Identify which cell holds the provided text, then report its (X, Y) central coordinate. 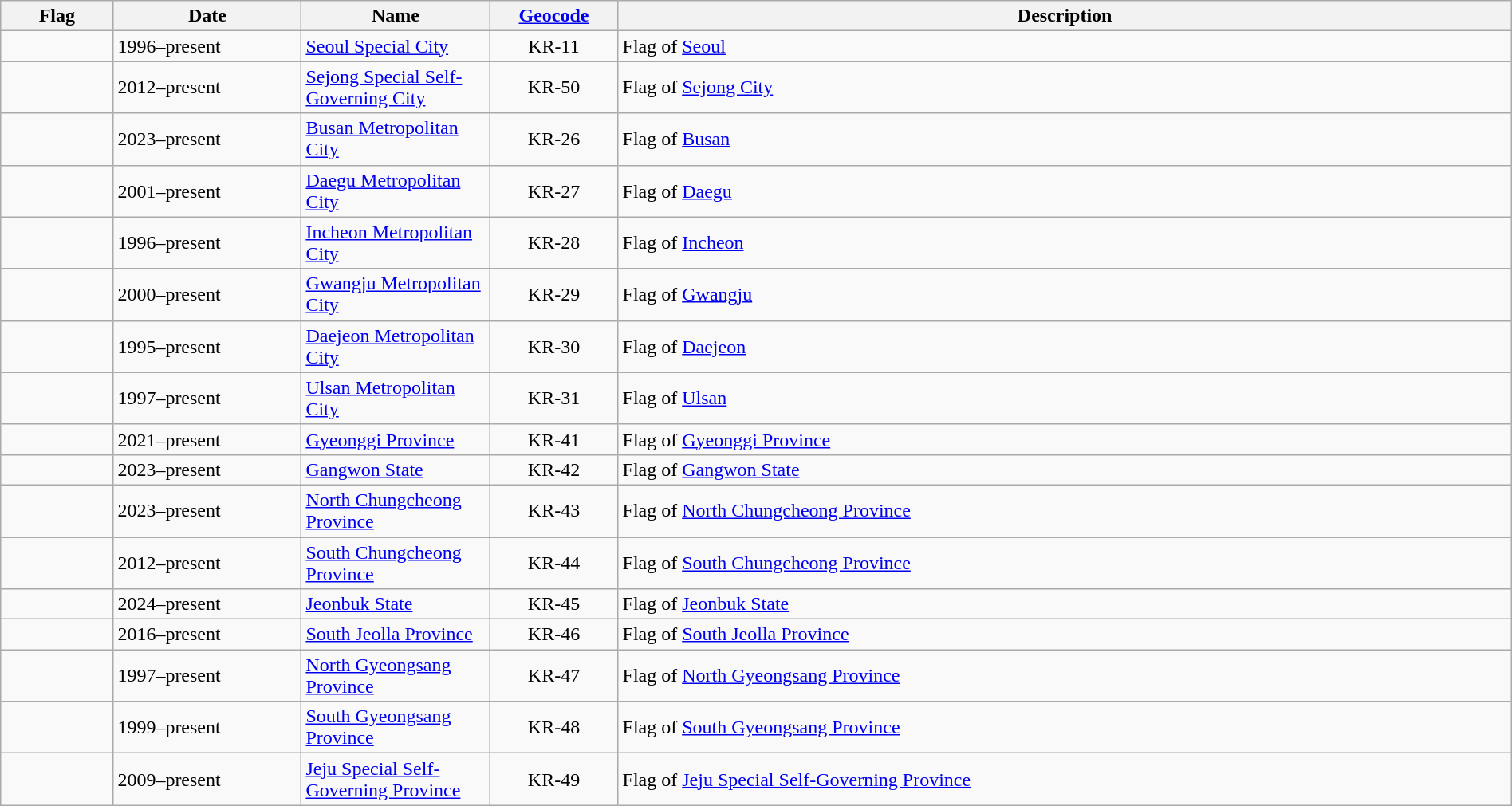
2021–present (207, 439)
Seoul Special City (396, 46)
Gangwon State (396, 470)
KR-11 (553, 46)
Flag of Sejong City (1065, 88)
Geocode (553, 16)
KR-46 (553, 635)
KR-30 (553, 346)
Gyeonggi Province (396, 439)
KR-45 (553, 604)
South Gyeongsang Province (396, 727)
2024–present (207, 604)
KR-27 (553, 191)
KR-44 (553, 563)
North Gyeongsang Province (396, 676)
Daejeon Metropolitan City (396, 346)
KR-29 (553, 295)
Flag of Daejeon (1065, 346)
Flag of North Gyeongsang Province (1065, 676)
Ulsan Metropolitan City (396, 399)
Jeju Special Self-Governing Province (396, 780)
2009–present (207, 780)
Flag of North Chungcheong Province (1065, 510)
Busan Metropolitan City (396, 139)
Gwangju Metropolitan City (396, 295)
KR-41 (553, 439)
Description (1065, 16)
Flag of Daegu (1065, 191)
Flag (57, 16)
Flag of Gyeonggi Province (1065, 439)
South Jeolla Province (396, 635)
Flag of South Gyeongsang Province (1065, 727)
2001–present (207, 191)
KR-31 (553, 399)
KR-48 (553, 727)
Daegu Metropolitan City (396, 191)
KR-47 (553, 676)
2000–present (207, 295)
Date (207, 16)
KR-42 (553, 470)
South Chungcheong Province (396, 563)
Flag of Busan (1065, 139)
Name (396, 16)
Flag of South Jeolla Province (1065, 635)
Sejong Special Self-Governing City (396, 88)
KR-50 (553, 88)
North Chungcheong Province (396, 510)
KR-28 (553, 242)
1995–present (207, 346)
Incheon Metropolitan City (396, 242)
Flag of Ulsan (1065, 399)
KR-26 (553, 139)
Flag of Jeju Special Self-Governing Province (1065, 780)
Flag of Gangwon State (1065, 470)
KR-49 (553, 780)
Flag of Incheon (1065, 242)
2016–present (207, 635)
Jeonbuk State (396, 604)
Flag of South Chungcheong Province (1065, 563)
KR-43 (553, 510)
Flag of Seoul (1065, 46)
Flag of Gwangju (1065, 295)
Flag of Jeonbuk State (1065, 604)
1999–present (207, 727)
